Identify which cell holds the provided text, then report its [x, y] central coordinate. 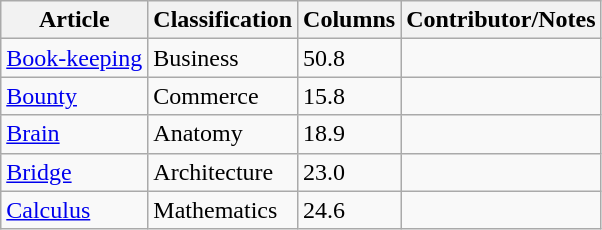
Classification [223, 20]
50.8 [350, 58]
Bridge [74, 172]
Calculus [74, 210]
Bounty [74, 96]
Commerce [223, 96]
Anatomy [223, 134]
18.9 [350, 134]
Columns [350, 20]
24.6 [350, 210]
Contributor/Notes [501, 20]
Book-keeping [74, 58]
23.0 [350, 172]
Mathematics [223, 210]
Business [223, 58]
Architecture [223, 172]
Brain [74, 134]
15.8 [350, 96]
Article [74, 20]
